Search for the cell housing the specified text and yield its (x, y) center coordinate. 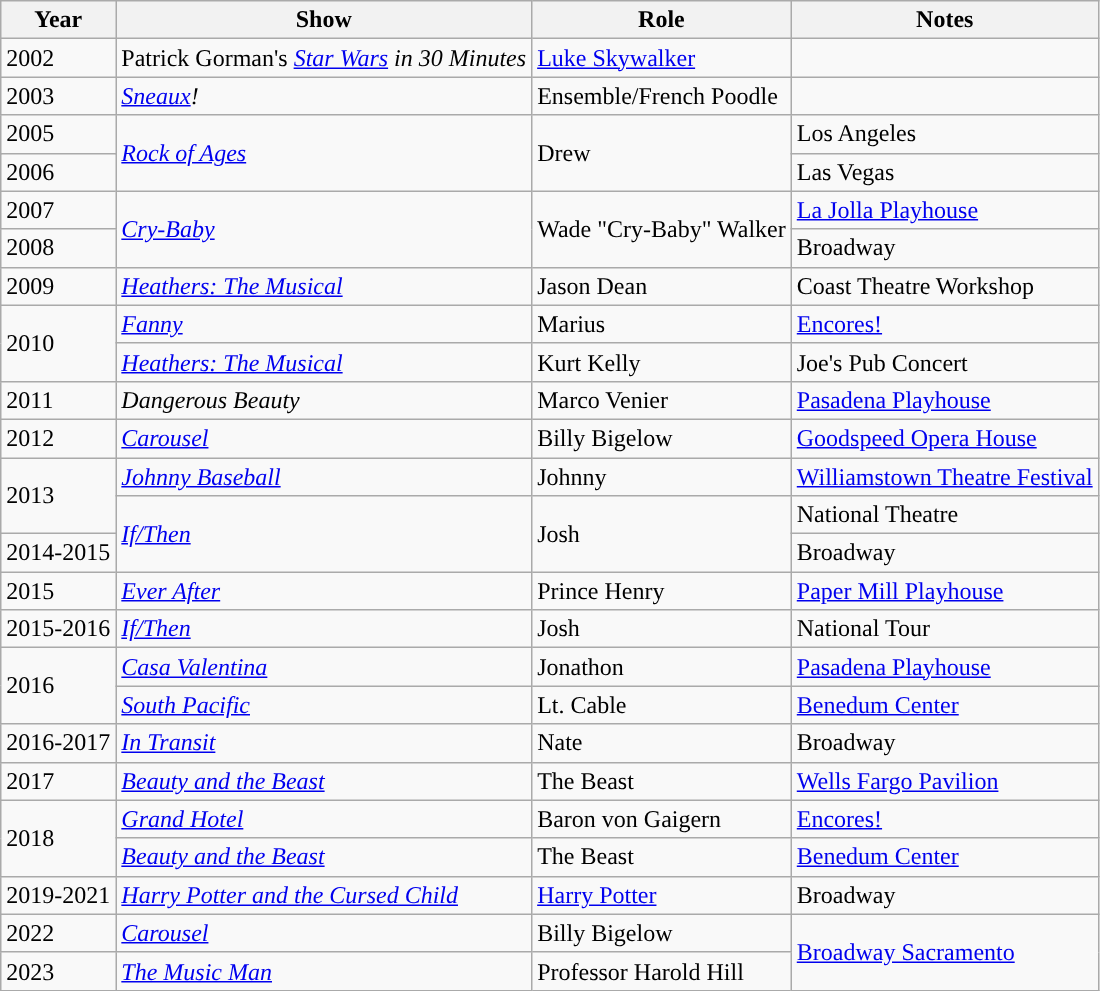
Williamstown Theatre Festival (944, 477)
Cry-Baby (324, 229)
2015 (58, 591)
Drew (662, 153)
Kurt Kelly (662, 362)
Notes (944, 20)
National Tour (944, 629)
Ensemble/French Poodle (662, 96)
Wade "Cry-Baby" Walker (662, 229)
Jason Dean (662, 286)
2002 (58, 58)
2008 (58, 248)
2023 (58, 971)
2013 (58, 496)
2019-2021 (58, 895)
Patrick Gorman's Star Wars in 30 Minutes (324, 58)
Show (324, 20)
In Transit (324, 743)
Paper Mill Playhouse (944, 591)
Jonathon (662, 667)
Baron von Gaigern (662, 819)
2009 (58, 286)
2010 (58, 343)
National Theatre (944, 515)
Harry Potter (662, 895)
Joe's Pub Concert (944, 362)
2022 (58, 933)
2006 (58, 172)
Casa Valentina (324, 667)
2007 (58, 210)
2017 (58, 781)
Nate (662, 743)
Luke Skywalker (662, 58)
2005 (58, 134)
Marius (662, 324)
Goodspeed Opera House (944, 438)
Johnny Baseball (324, 477)
Lt. Cable (662, 705)
Ever After (324, 591)
Rock of Ages (324, 153)
Marco Venier (662, 400)
La Jolla Playhouse (944, 210)
Sneaux! (324, 96)
Los Angeles (944, 134)
2016-2017 (58, 743)
2003 (58, 96)
Coast Theatre Workshop (944, 286)
2018 (58, 838)
2014-2015 (58, 553)
2011 (58, 400)
Year (58, 20)
Harry Potter and the Cursed Child (324, 895)
Role (662, 20)
Fanny (324, 324)
Prince Henry (662, 591)
Dangerous Beauty (324, 400)
Professor Harold Hill (662, 971)
Johnny (662, 477)
Grand Hotel (324, 819)
Wells Fargo Pavilion (944, 781)
Broadway Sacramento (944, 952)
2016 (58, 686)
Las Vegas (944, 172)
South Pacific (324, 705)
The Music Man (324, 971)
2015-2016 (58, 629)
2012 (58, 438)
